From the cell containing the given text, extract its center point as (X, Y) coordinate. 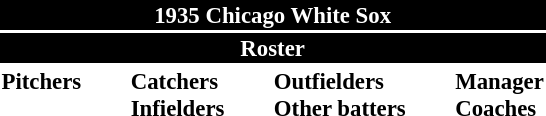
Roster (272, 48)
1935 Chicago White Sox (272, 15)
